Find where the given text appears and provide that cell's center as (X, Y) coordinate. 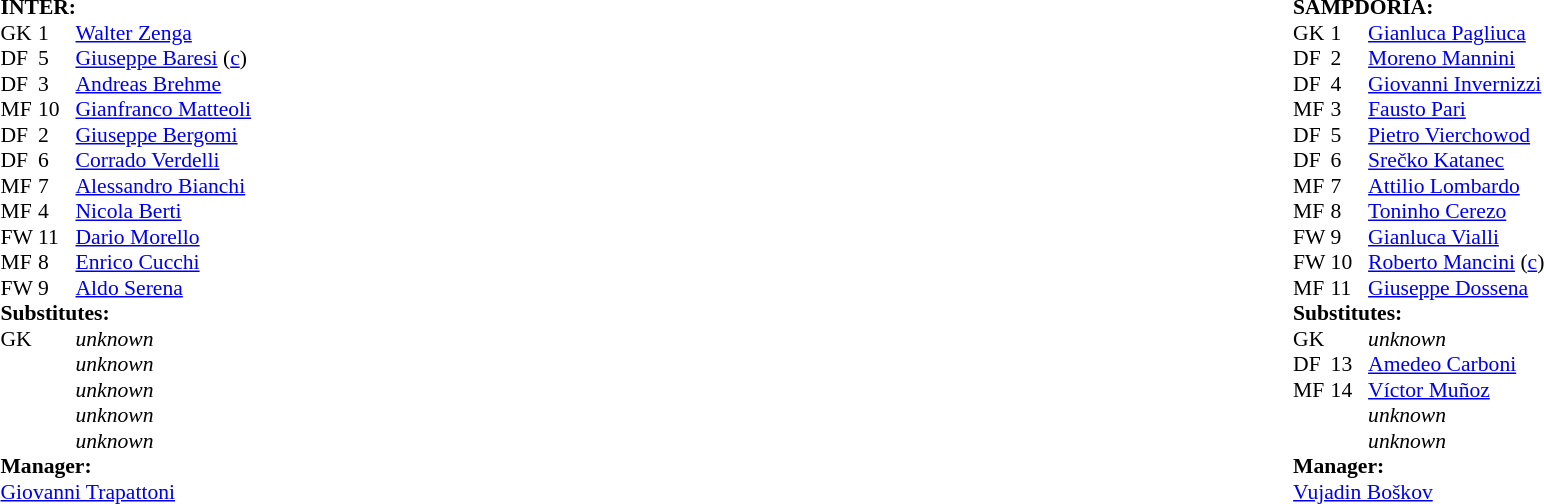
13 (1350, 365)
Andreas Brehme (164, 84)
Nicola Berti (164, 211)
Giuseppe Baresi (c) (164, 59)
Roberto Mancini (c) (1456, 263)
Dario Morello (164, 237)
Walter Zenga (164, 33)
Fausto Pari (1456, 109)
Pietro Vierchowod (1456, 135)
Enrico Cucchi (164, 263)
Gianluca Pagliuca (1456, 33)
Giovanni Invernizzi (1456, 84)
Corrado Verdelli (164, 161)
Aldo Serena (164, 288)
Gianluca Vialli (1456, 237)
Srečko Katanec (1456, 161)
Amedeo Carboni (1456, 365)
Giuseppe Dossena (1456, 288)
Moreno Mannini (1456, 59)
Giuseppe Bergomi (164, 135)
Alessandro Bianchi (164, 186)
Víctor Muñoz (1456, 390)
Attilio Lombardo (1456, 186)
Gianfranco Matteoli (164, 109)
14 (1350, 390)
Toninho Cerezo (1456, 211)
